Search for the cell housing the specified text and yield its [x, y] center coordinate. 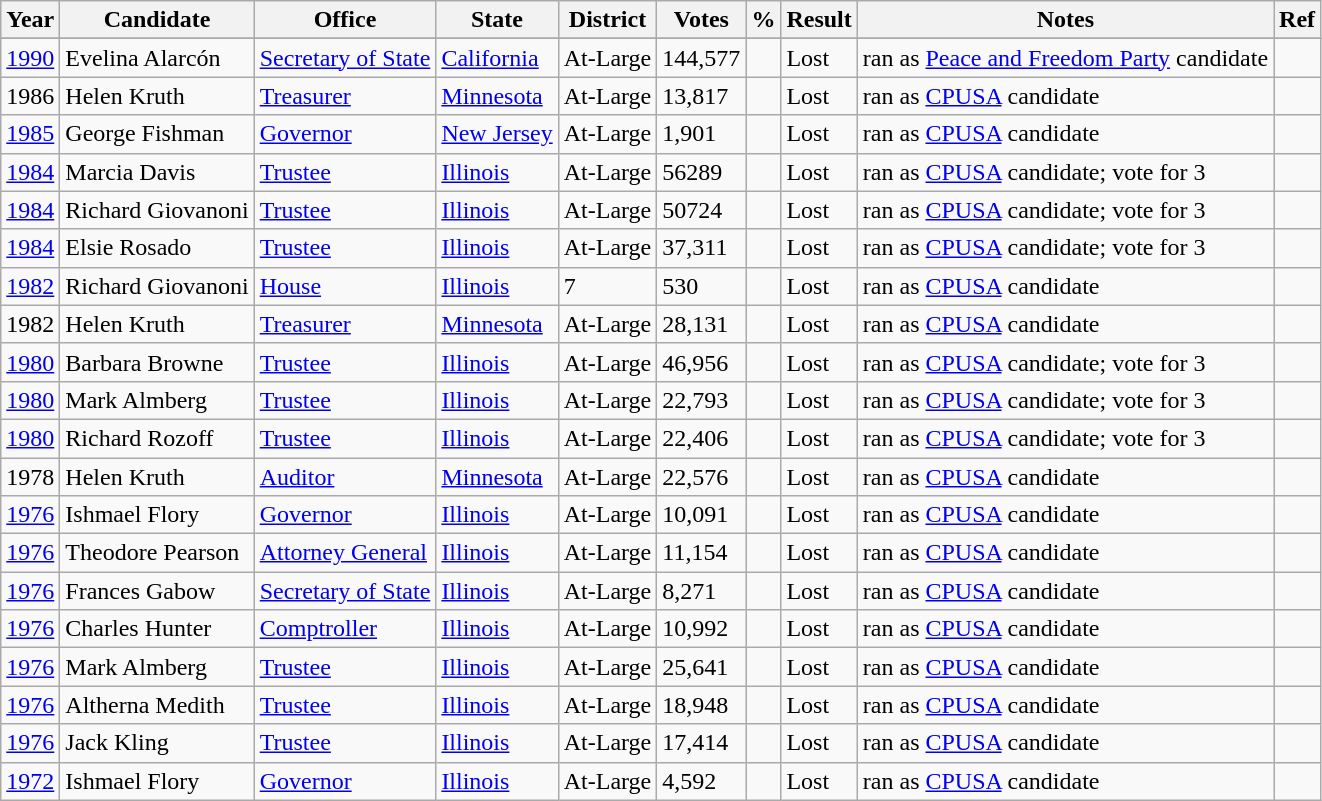
Frances Gabow [157, 591]
% [764, 20]
10,992 [702, 629]
13,817 [702, 96]
Richard Rozoff [157, 438]
Jack Kling [157, 743]
8,271 [702, 591]
Votes [702, 20]
25,641 [702, 667]
Ref [1298, 20]
House [345, 286]
28,131 [702, 324]
Candidate [157, 20]
Result [819, 20]
New Jersey [497, 134]
7 [608, 286]
Evelina Alarcón [157, 58]
4,592 [702, 781]
17,414 [702, 743]
530 [702, 286]
11,154 [702, 553]
Notes [1065, 20]
Altherna Medith [157, 705]
Year [30, 20]
22,406 [702, 438]
Elsie Rosado [157, 248]
144,577 [702, 58]
1,901 [702, 134]
10,091 [702, 515]
1978 [30, 477]
State [497, 20]
1972 [30, 781]
22,576 [702, 477]
Theodore Pearson [157, 553]
Office [345, 20]
18,948 [702, 705]
1986 [30, 96]
50724 [702, 210]
37,311 [702, 248]
Comptroller [345, 629]
1990 [30, 58]
Auditor [345, 477]
56289 [702, 172]
California [497, 58]
46,956 [702, 362]
District [608, 20]
Barbara Browne [157, 362]
Charles Hunter [157, 629]
George Fishman [157, 134]
22,793 [702, 400]
ran as Peace and Freedom Party candidate [1065, 58]
Marcia Davis [157, 172]
1985 [30, 134]
Attorney General [345, 553]
